Find where the given text appears and provide that cell's center as (x, y) coordinate. 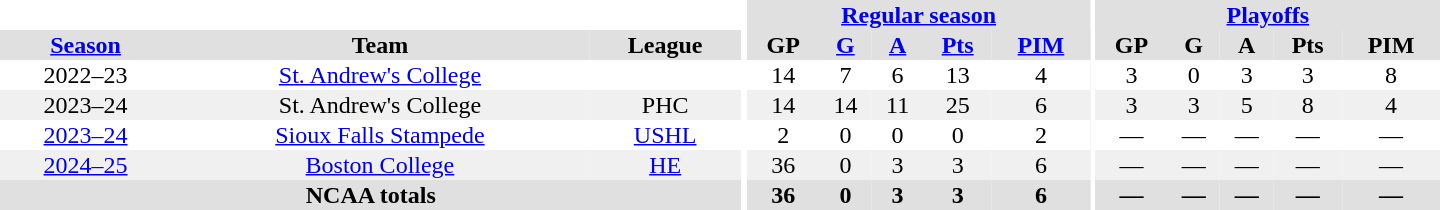
NCAA totals (371, 195)
Regular season (918, 15)
7 (846, 75)
25 (958, 105)
HE (666, 165)
Playoffs (1268, 15)
PHC (666, 105)
Team (380, 45)
11 (898, 105)
Season (86, 45)
Boston College (380, 165)
Sioux Falls Stampede (380, 135)
13 (958, 75)
2024–25 (86, 165)
League (666, 45)
USHL (666, 135)
5 (1246, 105)
2022–23 (86, 75)
